Extract the (X, Y) coordinate from the center of the cell holding the provided text.  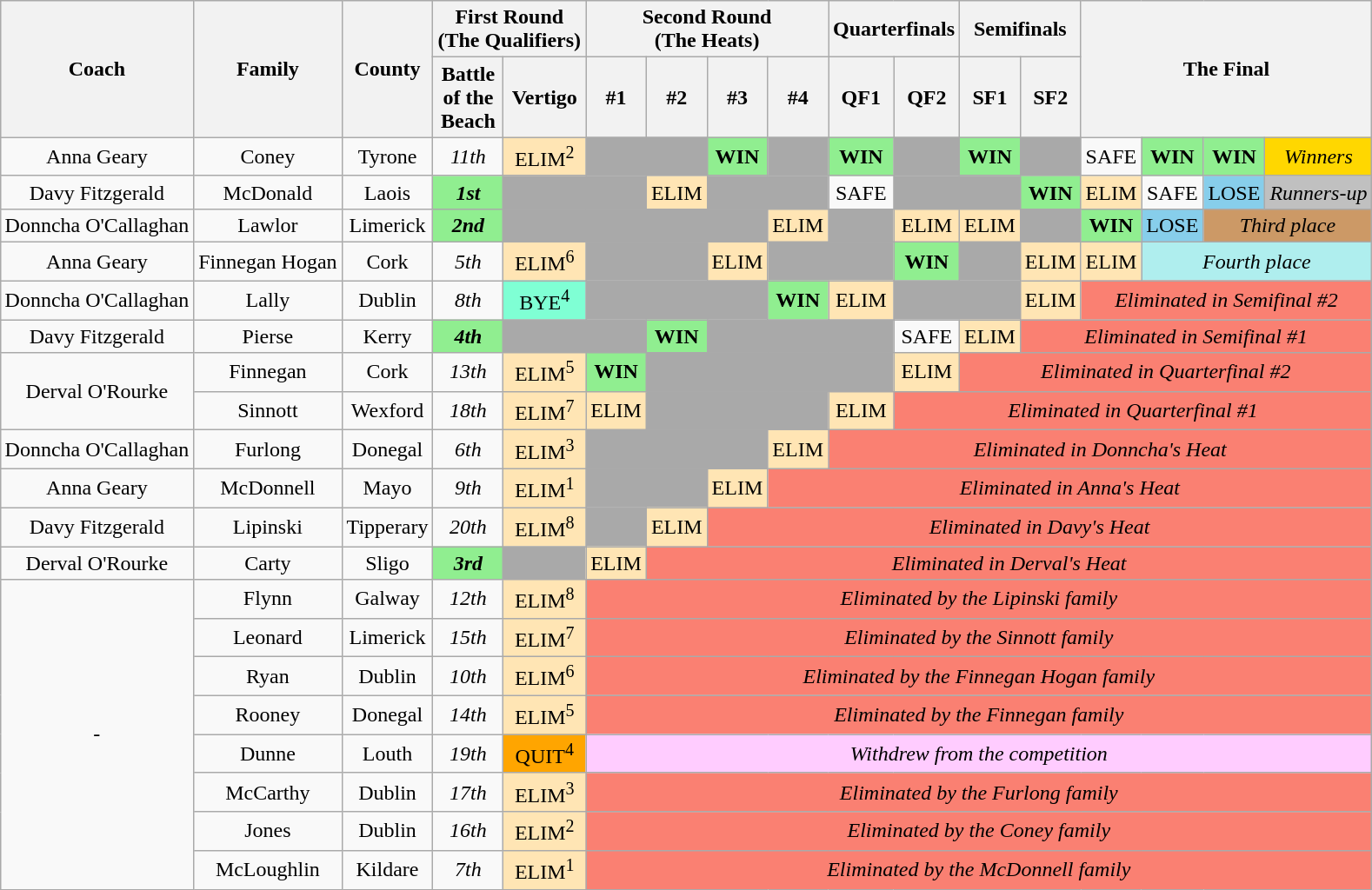
Finnegan (268, 372)
Rooney (268, 714)
Lally (268, 301)
8th (468, 301)
#4 (798, 97)
Coach (97, 70)
5th (468, 262)
#1 (616, 97)
6th (468, 450)
9th (468, 488)
Flynn (268, 600)
Jones (268, 831)
Coney (268, 156)
Eliminated in Derval's Heat (1009, 562)
Laois (388, 192)
1st (468, 192)
2nd (468, 225)
3rd (468, 562)
SF1 (990, 97)
Battleof theBeach (468, 97)
Eliminated in Quarterfinal #2 (1166, 372)
#3 (737, 97)
Third place (1288, 225)
Lawlor (268, 225)
Vertigo (544, 97)
Furlong (268, 450)
13th (468, 372)
Lipinski (268, 527)
14th (468, 714)
18th (468, 410)
SF2 (1050, 97)
12th (468, 600)
McDonald (268, 192)
Quarterfinals (894, 30)
7th (468, 869)
4th (468, 336)
BYE4 (544, 301)
Pierse (268, 336)
County (388, 70)
QUIT4 (544, 754)
Fourth place (1257, 262)
Runners-up (1318, 192)
Tyrone (388, 156)
Eliminated by the Furlong family (979, 793)
Eliminated in Davy's Heat (1040, 527)
Leonard (268, 638)
11th (468, 156)
Mayo (388, 488)
Kildare (388, 869)
Carty (268, 562)
Semifinals (1021, 30)
Dunne (268, 754)
20th (468, 527)
Eliminated in Semifinal #2 (1226, 301)
McLoughlin (268, 869)
15th (468, 638)
Eliminated by the Sinnott family (979, 638)
19th (468, 754)
- (97, 734)
QF2 (927, 97)
Eliminated in Anna's Heat (1069, 488)
Eliminated by the Finnegan family (979, 714)
Eliminated by the Finnegan Hogan family (979, 676)
10th (468, 676)
Eliminated by the Lipinski family (979, 600)
McDonnell (268, 488)
Winners (1318, 156)
Tipperary (388, 527)
Eliminated in Quarterfinal #1 (1133, 410)
Eliminated by the Coney family (979, 831)
Second Round(The Heats) (708, 30)
#2 (676, 97)
Withdrew from the competition (979, 754)
Family (268, 70)
Eliminated in Donncha's Heat (1101, 450)
16th (468, 831)
Kerry (388, 336)
McCarthy (268, 793)
The Final (1226, 70)
QF1 (862, 97)
First Round(The Qualifiers) (510, 30)
Galway (388, 600)
Eliminated in Semifinal #1 (1196, 336)
Louth (388, 754)
Sligo (388, 562)
Finnegan Hogan (268, 262)
Ryan (268, 676)
Sinnott (268, 410)
17th (468, 793)
Wexford (388, 410)
Eliminated by the McDonnell family (979, 869)
